Identify which cell holds the provided text, then report its [x, y] central coordinate. 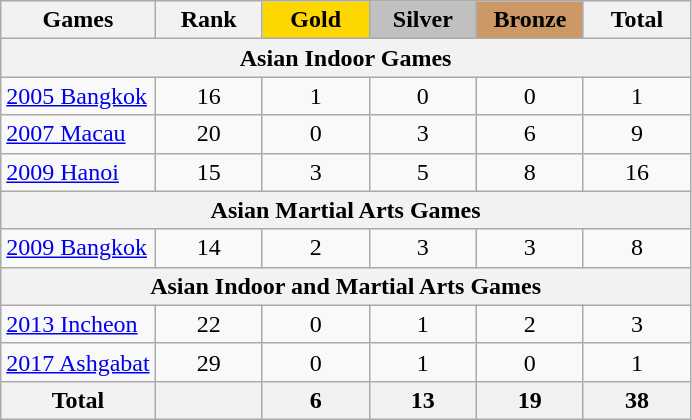
Bronze [530, 20]
9 [636, 134]
2009 Hanoi [78, 172]
14 [208, 248]
5 [422, 172]
2013 Incheon [78, 324]
2005 Bangkok [78, 96]
29 [208, 362]
22 [208, 324]
2017 Ashgabat [78, 362]
20 [208, 134]
2007 Macau [78, 134]
13 [422, 400]
38 [636, 400]
Silver [422, 20]
Asian Indoor Games [346, 58]
19 [530, 400]
Games [78, 20]
Asian Martial Arts Games [346, 210]
15 [208, 172]
2009 Bangkok [78, 248]
Asian Indoor and Martial Arts Games [346, 286]
Gold [316, 20]
Rank [208, 20]
